Search for the cell housing the specified text and yield its [X, Y] center coordinate. 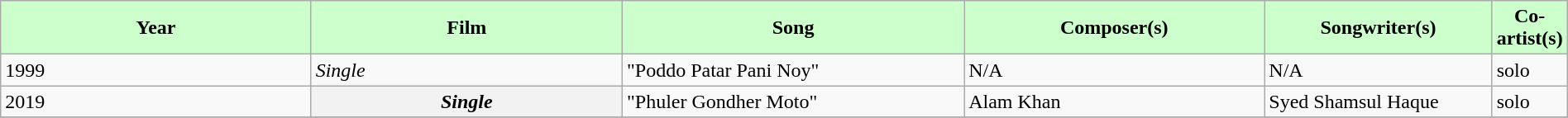
1999 [155, 70]
Song [794, 28]
Syed Shamsul Haque [1378, 101]
Film [466, 28]
2019 [155, 101]
"Phuler Gondher Moto" [794, 101]
Composer(s) [1115, 28]
Alam Khan [1115, 101]
Year [155, 28]
Songwriter(s) [1378, 28]
"Poddo Patar Pani Noy" [794, 70]
Co-artist(s) [1530, 28]
